Scan for the cell matching the given text and deliver its [x, y] coordinate at center. 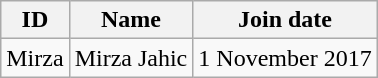
Mirza [35, 58]
ID [35, 20]
Name [131, 20]
1 November 2017 [285, 58]
Join date [285, 20]
Mirza Jahic [131, 58]
